For the text-containing cell, return its midpoint in (x, y) coordinate format. 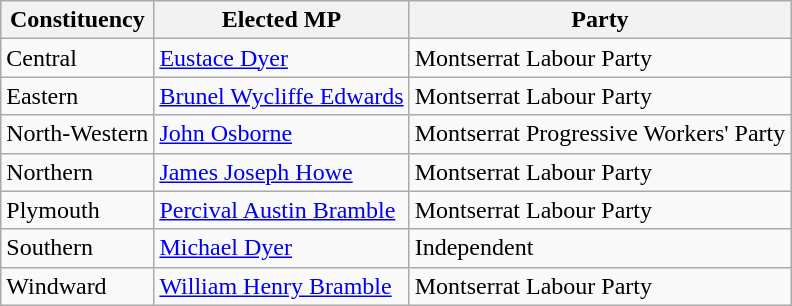
Brunel Wycliffe Edwards (282, 96)
Windward (78, 286)
Independent (600, 248)
Central (78, 58)
Northern (78, 172)
Party (600, 20)
James Joseph Howe (282, 172)
William Henry Bramble (282, 286)
Elected MP (282, 20)
Southern (78, 248)
John Osborne (282, 134)
Constituency (78, 20)
Percival Austin Bramble (282, 210)
North-Western (78, 134)
Plymouth (78, 210)
Eastern (78, 96)
Michael Dyer (282, 248)
Montserrat Progressive Workers' Party (600, 134)
Eustace Dyer (282, 58)
